Return [X, Y] of the center of cell containing provided text 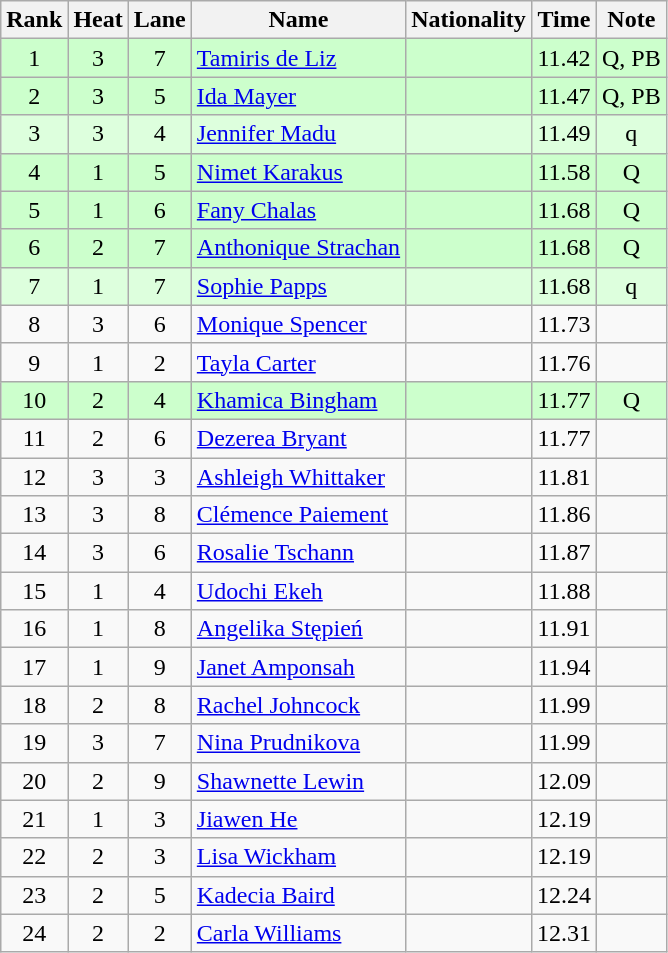
Ashleigh Whittaker [298, 477]
Lisa Wickham [298, 857]
15 [34, 591]
11.47 [564, 96]
Nina Prudnikova [298, 743]
19 [34, 743]
13 [34, 515]
Jennifer Madu [298, 134]
Udochi Ekeh [298, 591]
Jiawen He [298, 819]
Note [631, 20]
Ida Mayer [298, 96]
23 [34, 895]
12 [34, 477]
Dezerea Bryant [298, 438]
Janet Amponsah [298, 667]
18 [34, 705]
Anthonique Strachan [298, 248]
Shawnette Lewin [298, 781]
11 [34, 438]
12.24 [564, 895]
17 [34, 667]
21 [34, 819]
11.73 [564, 324]
11.86 [564, 515]
Angelika Stępień [298, 629]
14 [34, 553]
Fany Chalas [298, 210]
Lane [160, 20]
11.76 [564, 362]
Rosalie Tschann [298, 553]
Nimet Karakus [298, 172]
11.81 [564, 477]
Carla Williams [298, 933]
11.91 [564, 629]
Clémence Paiement [298, 515]
Kadecia Baird [298, 895]
11.49 [564, 134]
Heat [98, 20]
Rank [34, 20]
11.42 [564, 58]
Sophie Papps [298, 286]
Khamica Bingham [298, 400]
20 [34, 781]
11.88 [564, 591]
Time [564, 20]
24 [34, 933]
11.94 [564, 667]
12.31 [564, 933]
Nationality [469, 20]
11.58 [564, 172]
Rachel Johncock [298, 705]
Tayla Carter [298, 362]
Monique Spencer [298, 324]
11.87 [564, 553]
12.09 [564, 781]
16 [34, 629]
Tamiris de Liz [298, 58]
Name [298, 20]
22 [34, 857]
10 [34, 400]
